Pinpoint the cell where the given text exists, returning its (x, y) midpoint coordinate. 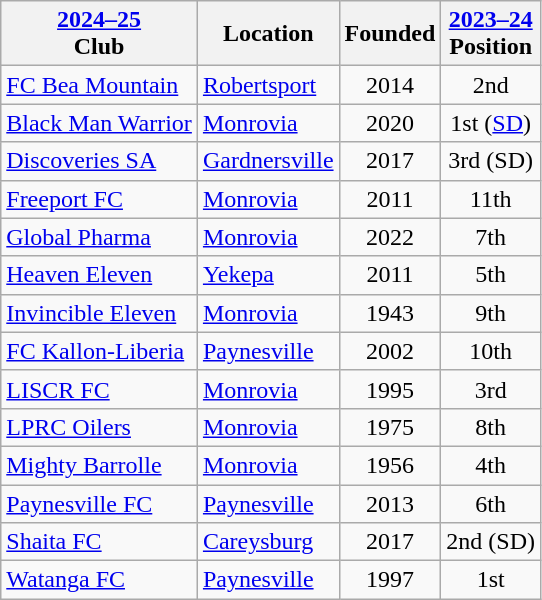
Robertsport (268, 85)
1975 (390, 427)
LISCR FC (100, 389)
Black Man Warrior (100, 123)
Shaita FC (100, 542)
Invincible Eleven (100, 313)
Watanga FC (100, 580)
2022 (390, 237)
2014 (390, 85)
2002 (390, 351)
Paynesville FC (100, 503)
2013 (390, 503)
Discoveries SA (100, 161)
Careysburg (268, 542)
11th (491, 199)
FC Kallon-Liberia (100, 351)
1997 (390, 580)
10th (491, 351)
Global Pharma (100, 237)
9th (491, 313)
FC Bea Mountain (100, 85)
6th (491, 503)
5th (491, 275)
7th (491, 237)
Founded (390, 34)
Mighty Barrolle (100, 465)
Location (268, 34)
2nd (SD) (491, 542)
Heaven Eleven (100, 275)
4th (491, 465)
2024–25Club (100, 34)
1st (491, 580)
Gardnersville (268, 161)
2023–24Position (491, 34)
2020 (390, 123)
1995 (390, 389)
3rd (491, 389)
1956 (390, 465)
1st (SD) (491, 123)
3rd (SD) (491, 161)
2nd (491, 85)
LPRC Oilers (100, 427)
1943 (390, 313)
Yekepa (268, 275)
Freeport FC (100, 199)
8th (491, 427)
